Locate the cell with the specified text and output its [x, y] center coordinate. 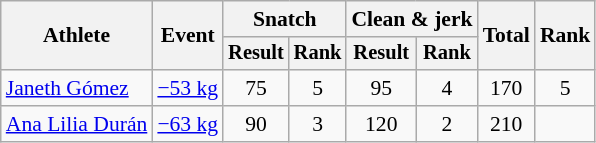
75 [256, 88]
2 [446, 124]
4 [446, 88]
3 [318, 124]
95 [381, 88]
Janeth Gómez [77, 88]
170 [506, 88]
Snatch [284, 19]
Ana Lilia Durán [77, 124]
−53 kg [188, 88]
210 [506, 124]
Athlete [77, 36]
120 [381, 124]
−63 kg [188, 124]
Event [188, 36]
Clean & jerk [412, 19]
90 [256, 124]
Total [506, 36]
